Find where the given text appears and provide that cell's center as [x, y] coordinate. 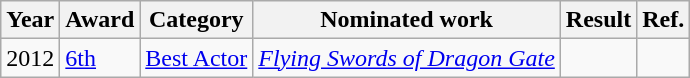
6th [100, 58]
Category [196, 20]
Result [598, 20]
Award [100, 20]
2012 [30, 58]
Ref. [664, 20]
Nominated work [407, 20]
Best Actor [196, 58]
Flying Swords of Dragon Gate [407, 58]
Year [30, 20]
